Provide the (X, Y) coordinate of the cell's center where the given text is located.  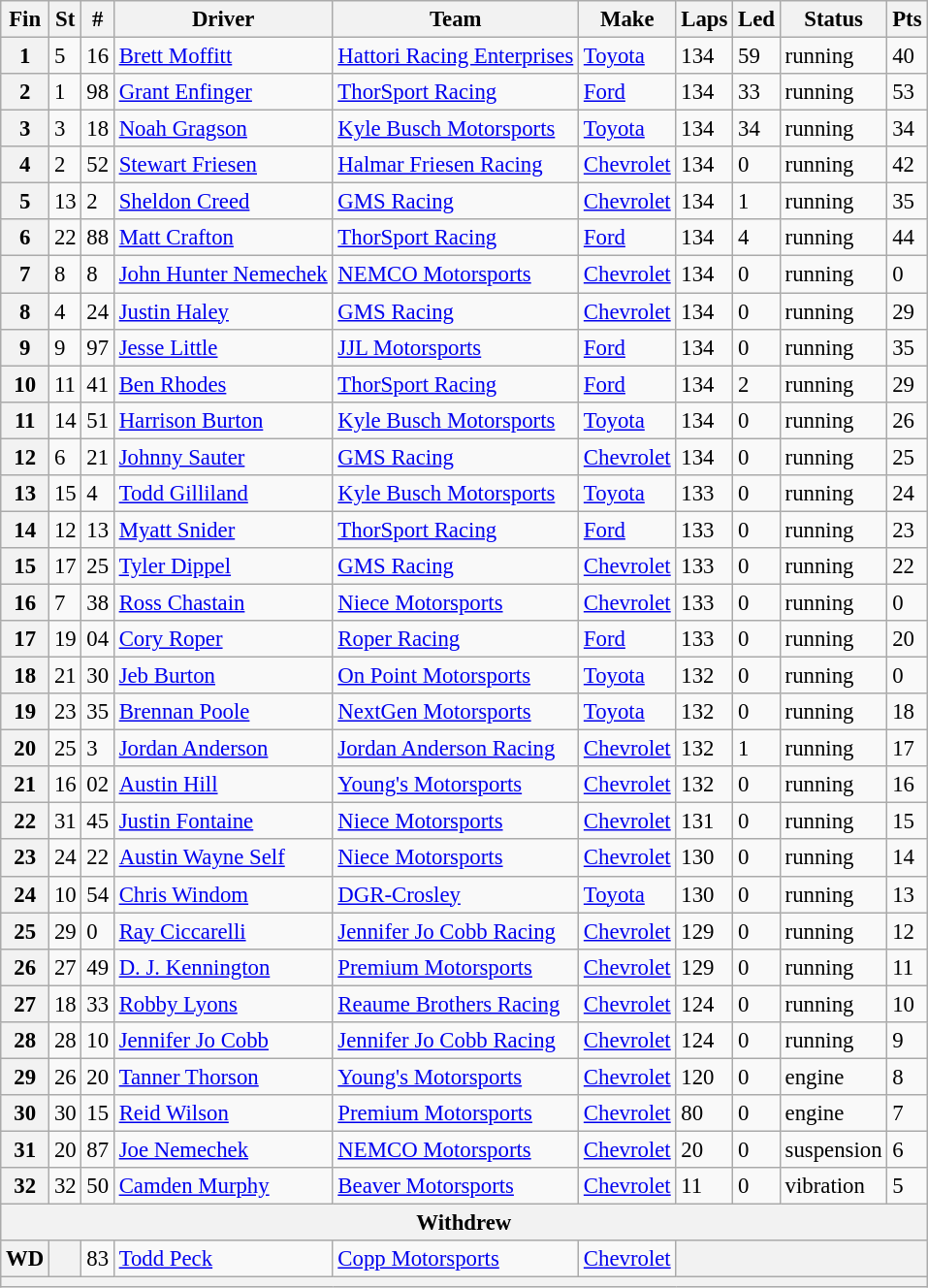
Sheldon Creed (223, 202)
Chris Windom (223, 894)
Jordan Anderson (223, 749)
Beaver Motorsports (456, 1186)
Driver (223, 19)
Fin (25, 19)
02 (97, 785)
Team (456, 19)
80 (704, 1113)
On Point Motorsports (456, 676)
Harrison Burton (223, 420)
Austin Wayne Self (223, 858)
88 (97, 238)
John Hunter Nemechek (223, 274)
Justin Haley (223, 311)
Joe Nemechek (223, 1149)
83 (97, 1259)
JJL Motorsports (456, 347)
Grant Enfinger (223, 92)
49 (97, 967)
04 (97, 639)
97 (97, 347)
41 (97, 384)
suspension (834, 1149)
Stewart Friesen (223, 165)
Laps (704, 19)
# (97, 19)
Brennan Poole (223, 712)
87 (97, 1149)
Jordan Anderson Racing (456, 749)
131 (704, 821)
Todd Peck (223, 1259)
Johnny Sauter (223, 457)
vibration (834, 1186)
42 (908, 165)
DGR-Crosley (456, 894)
45 (97, 821)
Justin Fontaine (223, 821)
Jeb Burton (223, 676)
Make (627, 19)
Camden Murphy (223, 1186)
38 (97, 602)
Status (834, 19)
59 (756, 56)
Reid Wilson (223, 1113)
Jesse Little (223, 347)
51 (97, 420)
D. J. Kennington (223, 967)
Halmar Friesen Racing (456, 165)
Myatt Snider (223, 530)
98 (97, 92)
Ross Chastain (223, 602)
Ray Ciccarelli (223, 931)
Ben Rhodes (223, 384)
40 (908, 56)
Led (756, 19)
54 (97, 894)
Pts (908, 19)
Cory Roper (223, 639)
Robby Lyons (223, 1004)
St (66, 19)
50 (97, 1186)
NextGen Motorsports (456, 712)
44 (908, 238)
Tyler Dippel (223, 566)
53 (908, 92)
Noah Gragson (223, 129)
Matt Crafton (223, 238)
Withdrew (464, 1223)
Reaume Brothers Racing (456, 1004)
Jennifer Jo Cobb (223, 1041)
WD (25, 1259)
Brett Moffitt (223, 56)
Austin Hill (223, 785)
Roper Racing (456, 639)
Copp Motorsports (456, 1259)
Hattori Racing Enterprises (456, 56)
Tanner Thorson (223, 1077)
52 (97, 165)
Todd Gilliland (223, 494)
120 (704, 1077)
